From the cell containing the given text, extract its center point as (X, Y) coordinate. 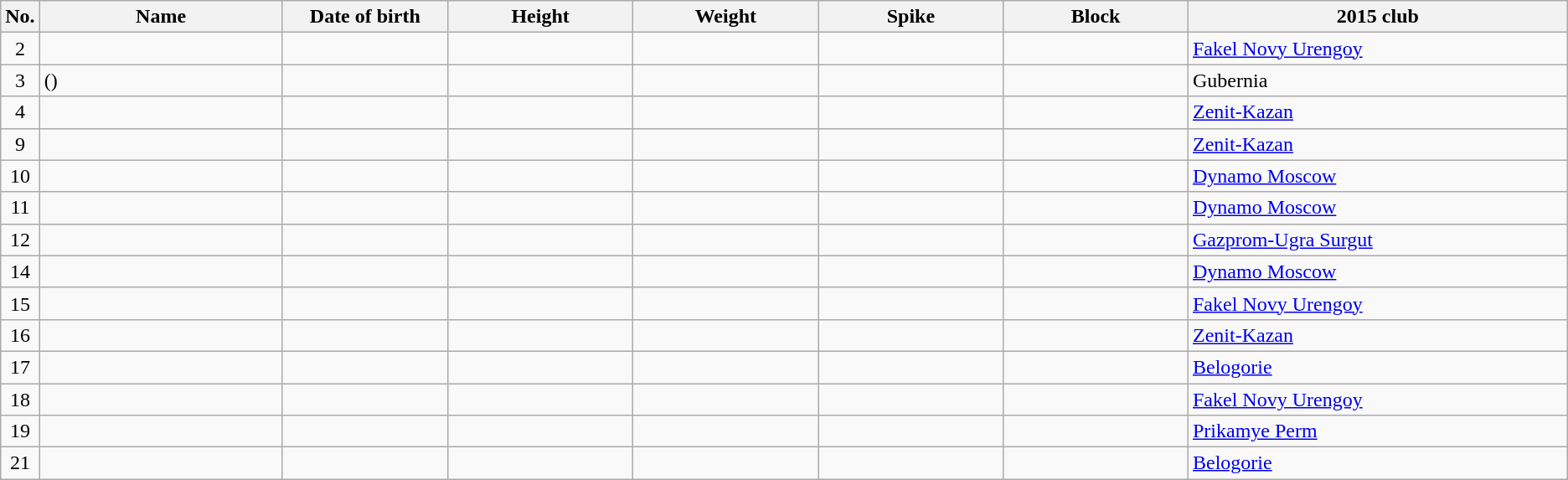
4 (20, 112)
Prikamye Perm (1377, 431)
17 (20, 367)
19 (20, 431)
12 (20, 240)
3 (20, 80)
() (161, 80)
18 (20, 400)
Date of birth (365, 17)
No. (20, 17)
Height (541, 17)
2015 club (1377, 17)
2 (20, 49)
Name (161, 17)
9 (20, 144)
10 (20, 176)
Gubernia (1377, 80)
16 (20, 335)
Weight (725, 17)
Spike (911, 17)
15 (20, 303)
14 (20, 271)
11 (20, 208)
Block (1096, 17)
21 (20, 463)
Gazprom-Ugra Surgut (1377, 240)
